Search for the cell housing the specified text and yield its [x, y] center coordinate. 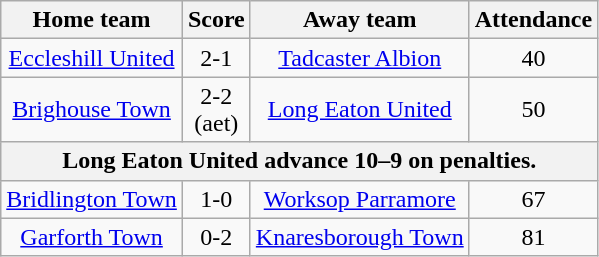
Knaresborough Town [360, 237]
40 [533, 58]
Attendance [533, 20]
Eccleshill United [92, 58]
67 [533, 199]
Garforth Town [92, 237]
Tadcaster Albion [360, 58]
Long Eaton United advance 10–9 on penalties. [300, 161]
1-0 [216, 199]
Brighouse Town [92, 110]
2-1 [216, 58]
Away team [360, 20]
Long Eaton United [360, 110]
Score [216, 20]
0-2 [216, 237]
Worksop Parramore [360, 199]
81 [533, 237]
Home team [92, 20]
Bridlington Town [92, 199]
2-2(aet) [216, 110]
50 [533, 110]
